For the text-containing cell, return its midpoint in (X, Y) coordinate format. 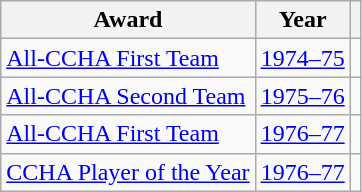
CCHA Player of the Year (128, 172)
1975–76 (302, 96)
All-CCHA Second Team (128, 96)
Award (128, 20)
Year (302, 20)
1974–75 (302, 58)
